Return [x, y] of the center of cell containing provided text 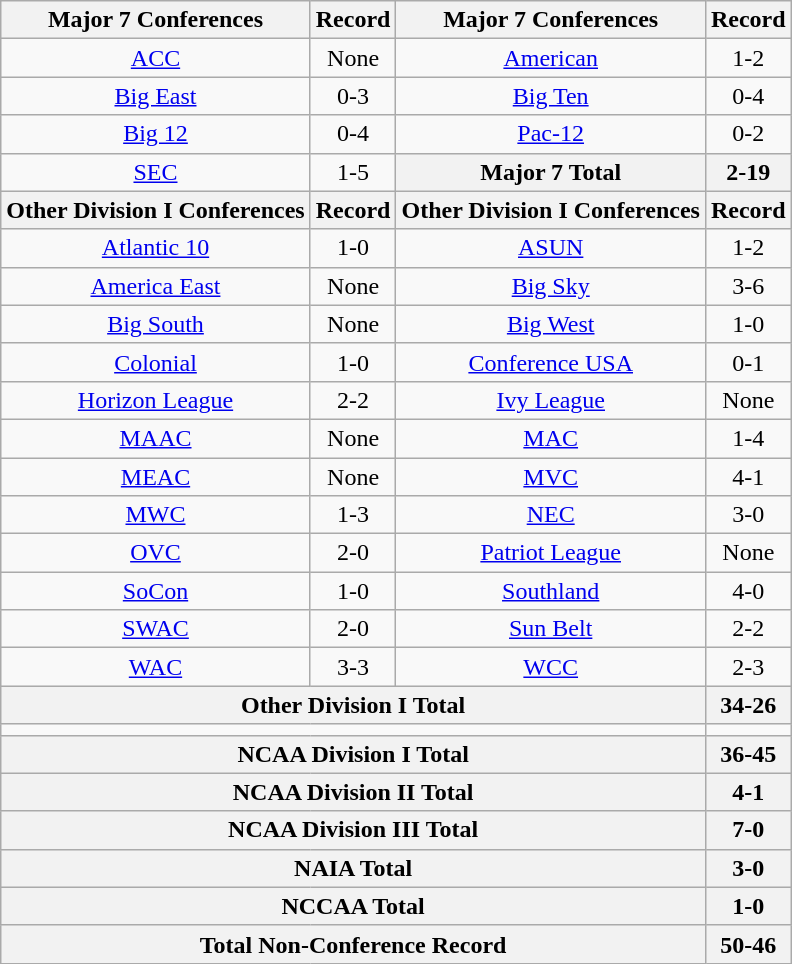
ASUN [550, 248]
7-0 [748, 830]
Conference USA [550, 362]
3-6 [748, 286]
Total Non-Conference Record [354, 944]
NCAA Division I Total [354, 754]
3-3 [353, 667]
Ivy League [550, 400]
0-3 [353, 96]
Major 7 Total [550, 172]
Other Division I Total [354, 705]
2-3 [748, 667]
Atlantic 10 [156, 248]
Big East [156, 96]
WCC [550, 667]
NCAA Division II Total [354, 792]
Horizon League [156, 400]
1-3 [353, 515]
Southland [550, 591]
Colonial [156, 362]
Big West [550, 324]
Big Ten [550, 96]
MEAC [156, 477]
4-0 [748, 591]
MAC [550, 438]
SoCon [156, 591]
36-45 [748, 754]
Sun Belt [550, 629]
MWC [156, 515]
Pac-12 [550, 134]
NCCAA Total [354, 906]
SEC [156, 172]
Big Sky [550, 286]
Big 12 [156, 134]
MVC [550, 477]
NCAA Division III Total [354, 830]
WAC [156, 667]
OVC [156, 553]
0-1 [748, 362]
America East [156, 286]
SWAC [156, 629]
Big South [156, 324]
MAAC [156, 438]
American [550, 58]
2-19 [748, 172]
Patriot League [550, 553]
NEC [550, 515]
ACC [156, 58]
0-2 [748, 134]
1-4 [748, 438]
1-5 [353, 172]
34-26 [748, 705]
NAIA Total [354, 868]
50-46 [748, 944]
